Find where the given text appears and provide that cell's center as (x, y) coordinate. 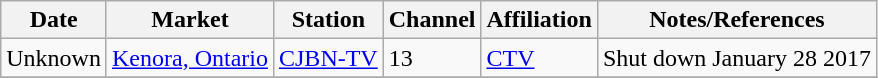
Shut down January 28 2017 (736, 58)
Affiliation (539, 20)
CJBN-TV (328, 58)
Date (54, 20)
Market (190, 20)
Channel (432, 20)
Notes/References (736, 20)
Kenora, Ontario (190, 58)
Unknown (54, 58)
Station (328, 20)
CTV (539, 58)
13 (432, 58)
